Provide the (x, y) coordinate of the cell's center where the given text is located.  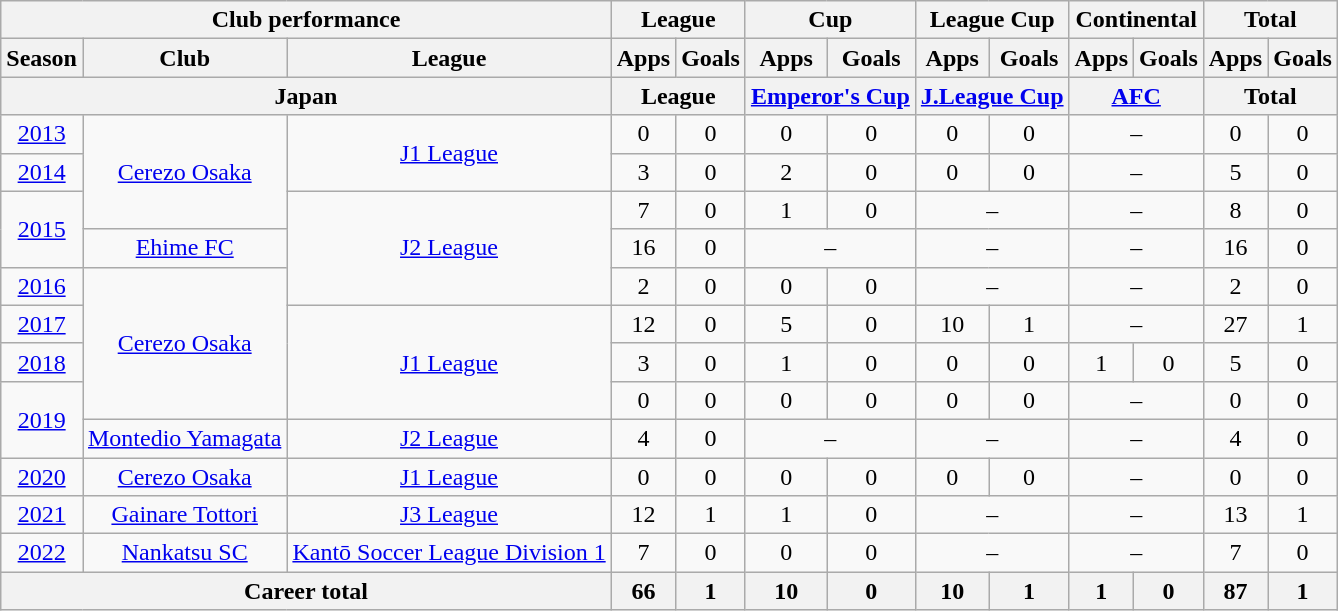
Ehime FC (184, 248)
2022 (42, 553)
2017 (42, 324)
Club (184, 58)
2013 (42, 134)
Kantō Soccer League Division 1 (449, 553)
2020 (42, 477)
Gainare Tottori (184, 515)
Continental (1136, 20)
Japan (306, 96)
2018 (42, 362)
Montedio Yamagata (184, 438)
League Cup (992, 20)
2021 (42, 515)
J.League Cup (992, 96)
13 (1235, 515)
Nankatsu SC (184, 553)
Emperor's Cup (830, 96)
2016 (42, 286)
AFC (1136, 96)
Career total (306, 591)
66 (643, 591)
2014 (42, 172)
Club performance (306, 20)
Cup (830, 20)
27 (1235, 324)
2015 (42, 229)
2019 (42, 419)
87 (1235, 591)
8 (1235, 210)
J3 League (449, 515)
Season (42, 58)
